Determine the [X, Y] coordinate at the center of the cell enclosing the given text.  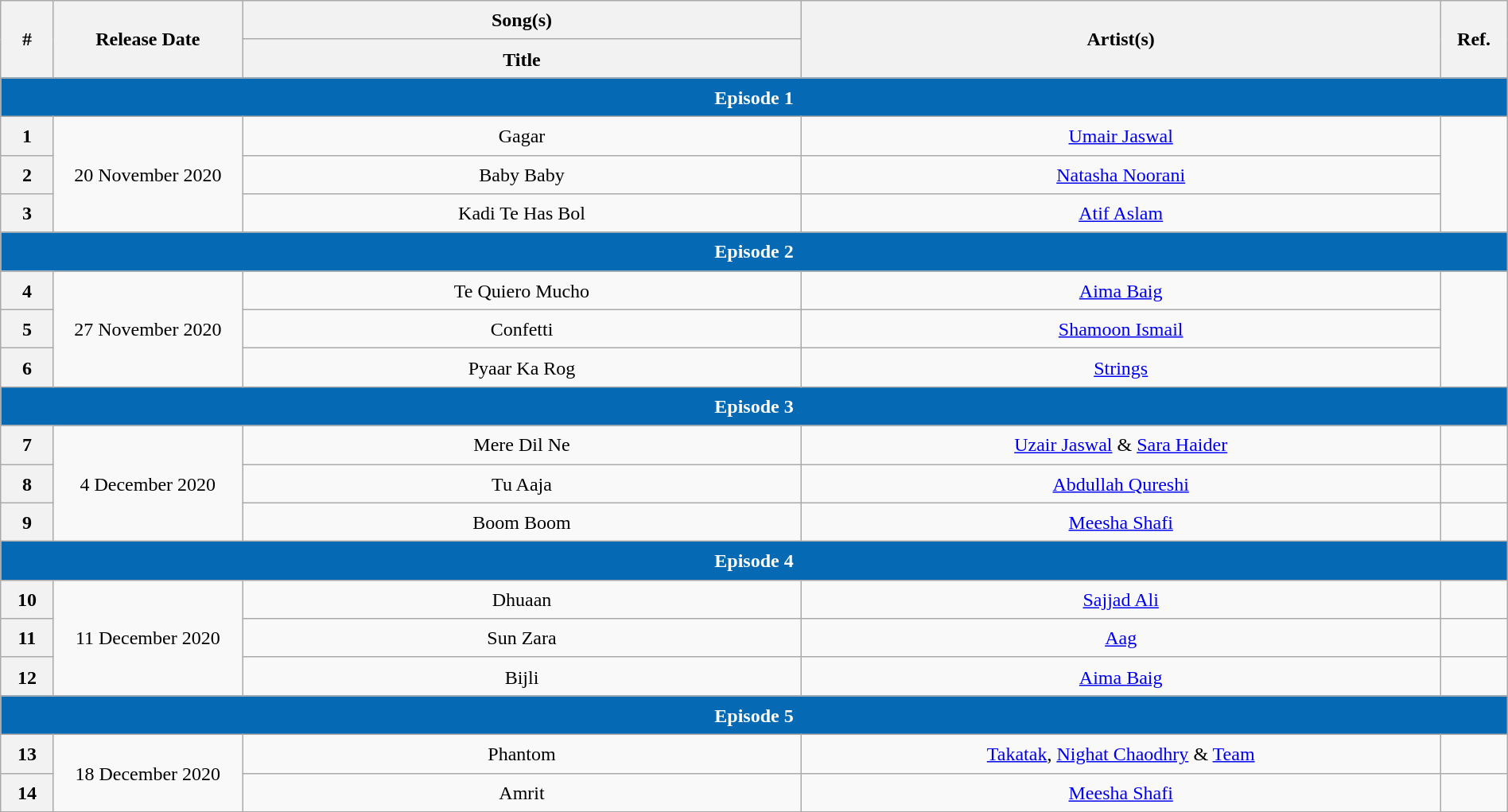
Bijli [522, 676]
13 [27, 754]
Release Date [148, 40]
Episode 1 [754, 97]
9 [27, 522]
Takatak, Nighat Chaodhry & Team [1120, 754]
Phantom [522, 754]
Natasha Noorani [1120, 175]
7 [27, 445]
# [27, 40]
27 November 2020 [148, 329]
Dhuaan [522, 600]
14 [27, 792]
5 [27, 329]
Episode 2 [754, 251]
11 [27, 638]
18 December 2020 [148, 773]
4 [27, 291]
Kadi Te Has Bol [522, 213]
Strings [1120, 367]
Pyaar Ka Rog [522, 367]
Shamoon Ismail [1120, 329]
20 November 2020 [148, 174]
1 [27, 135]
Boom Boom [522, 522]
Title [522, 59]
Ref. [1474, 40]
Uzair Jaswal & Sara Haider [1120, 445]
Amrit [522, 792]
Baby Baby [522, 175]
Artist(s) [1120, 40]
Gagar [522, 135]
Aag [1120, 638]
6 [27, 367]
11 December 2020 [148, 638]
Umair Jaswal [1120, 135]
Mere Dil Ne [522, 445]
Episode 4 [754, 561]
Song(s) [522, 21]
Tu Aaja [522, 484]
Sajjad Ali [1120, 600]
Te Quiero Mucho [522, 291]
Atif Aslam [1120, 213]
3 [27, 213]
Abdullah Qureshi [1120, 484]
Sun Zara [522, 638]
8 [27, 484]
12 [27, 676]
4 December 2020 [148, 484]
Confetti [522, 329]
10 [27, 600]
2 [27, 175]
Episode 3 [754, 406]
Episode 5 [754, 716]
